Scan for the cell matching the given text and deliver its (X, Y) coordinate at center. 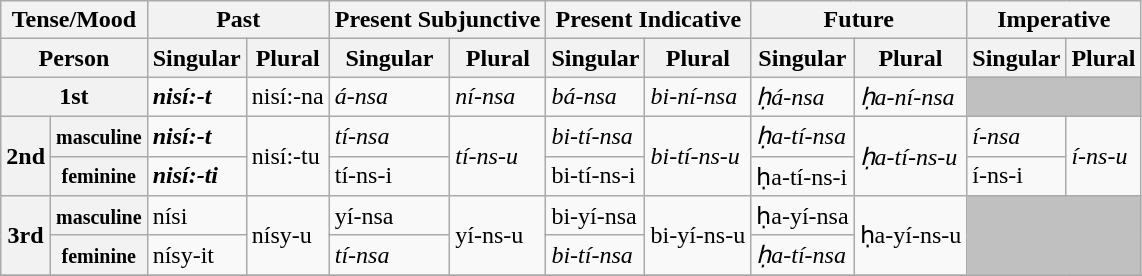
bi-yí-nsa (596, 216)
nísi (196, 216)
nisí:-na (288, 97)
3rd (26, 236)
á-nsa (389, 97)
bi-tí-ns-u (698, 156)
ḥa-yí-ns-u (910, 236)
Present Subjunctive (438, 20)
Imperative (1054, 20)
2nd (26, 156)
ḥa-tí-ns-u (910, 156)
ḥá-nsa (802, 97)
ḥa-tí-ns-i (802, 176)
Future (859, 20)
bi-yí-ns-u (698, 236)
ḥa-ní-nsa (910, 97)
bi-tí-ns-i (596, 176)
Person (74, 58)
ní-nsa (498, 97)
í-ns-u (1104, 156)
ḥa-yí-nsa (802, 216)
í-nsa (1016, 136)
í-ns-i (1016, 176)
yí-ns-u (498, 236)
bi-ní-nsa (698, 97)
Present Indicative (648, 20)
nísy-u (288, 236)
1st (74, 97)
bá-nsa (596, 97)
nisí:-tu (288, 156)
Past (238, 20)
nísy-it (196, 255)
tí-ns-u (498, 156)
yí-nsa (389, 216)
Tense/Mood (74, 20)
tí-ns-i (389, 176)
nisí:-ti (196, 176)
